Capture the cell that displays the provided text and extract its [x, y] central coordinate. 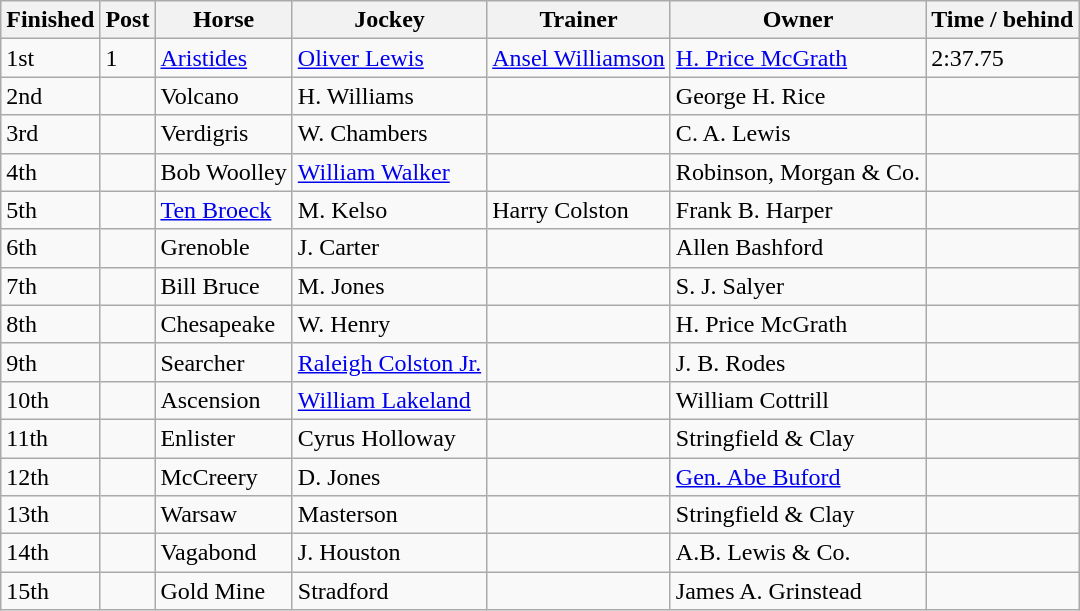
Robinson, Morgan & Co. [798, 172]
Cyrus Holloway [389, 438]
Allen Bashford [798, 248]
7th [50, 286]
2nd [50, 96]
Post [128, 20]
William Cottrill [798, 400]
15th [50, 591]
Frank B. Harper [798, 210]
W. Chambers [389, 134]
J. Houston [389, 553]
William Walker [389, 172]
Finished [50, 20]
Warsaw [224, 515]
Vagabond [224, 553]
C. A. Lewis [798, 134]
Horse [224, 20]
J. B. Rodes [798, 362]
Verdigris [224, 134]
1st [50, 58]
Volcano [224, 96]
Time / behind [1002, 20]
Gen. Abe Buford [798, 477]
8th [50, 324]
Gold Mine [224, 591]
3rd [50, 134]
Owner [798, 20]
14th [50, 553]
11th [50, 438]
1 [128, 58]
Ascension [224, 400]
6th [50, 248]
10th [50, 400]
William Lakeland [389, 400]
4th [50, 172]
Masterson [389, 515]
Bob Woolley [224, 172]
A.B. Lewis & Co. [798, 553]
Jockey [389, 20]
J. Carter [389, 248]
Harry Colston [579, 210]
Ansel Williamson [579, 58]
Trainer [579, 20]
George H. Rice [798, 96]
James A. Grinstead [798, 591]
2:37.75 [1002, 58]
M. Kelso [389, 210]
Ten Broeck [224, 210]
Oliver Lewis [389, 58]
D. Jones [389, 477]
Chesapeake [224, 324]
W. Henry [389, 324]
12th [50, 477]
Bill Bruce [224, 286]
5th [50, 210]
Stradford [389, 591]
S. J. Salyer [798, 286]
13th [50, 515]
McCreery [224, 477]
M. Jones [389, 286]
Searcher [224, 362]
Raleigh Colston Jr. [389, 362]
H. Williams [389, 96]
9th [50, 362]
Grenoble [224, 248]
Aristides [224, 58]
Enlister [224, 438]
